Search for the cell housing the specified text and yield its [x, y] center coordinate. 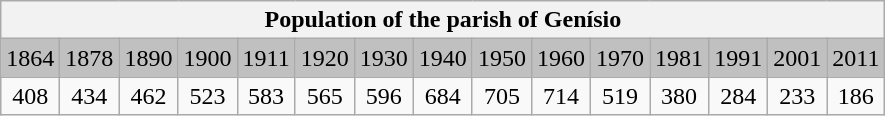
714 [560, 96]
462 [148, 96]
1900 [208, 58]
684 [442, 96]
1981 [680, 58]
1940 [442, 58]
523 [208, 96]
1970 [620, 58]
1920 [324, 58]
2001 [798, 58]
1878 [90, 58]
583 [266, 96]
1930 [384, 58]
1911 [266, 58]
596 [384, 96]
233 [798, 96]
1991 [738, 58]
Population of the parish of Genísio [443, 20]
434 [90, 96]
1960 [560, 58]
186 [856, 96]
380 [680, 96]
519 [620, 96]
1950 [502, 58]
1890 [148, 58]
1864 [30, 58]
705 [502, 96]
565 [324, 96]
284 [738, 96]
2011 [856, 58]
408 [30, 96]
